Pinpoint the cell where the given text exists, returning its (X, Y) midpoint coordinate. 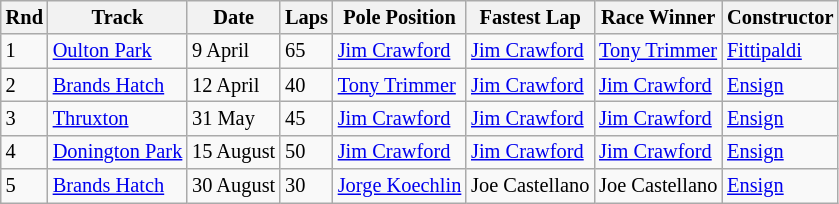
31 May (234, 118)
65 (306, 51)
Fastest Lap (530, 17)
Oulton Park (118, 51)
Constructor (780, 17)
3 (24, 118)
Date (234, 17)
Pole Position (400, 17)
2 (24, 85)
1 (24, 51)
9 April (234, 51)
Race Winner (658, 17)
45 (306, 118)
Track (118, 17)
Jorge Koechlin (400, 186)
30 (306, 186)
50 (306, 152)
40 (306, 85)
15 August (234, 152)
Laps (306, 17)
5 (24, 186)
Thruxton (118, 118)
Rnd (24, 17)
4 (24, 152)
Fittipaldi (780, 51)
12 April (234, 85)
Donington Park (118, 152)
30 August (234, 186)
